For the text-containing cell, return its midpoint in (X, Y) coordinate format. 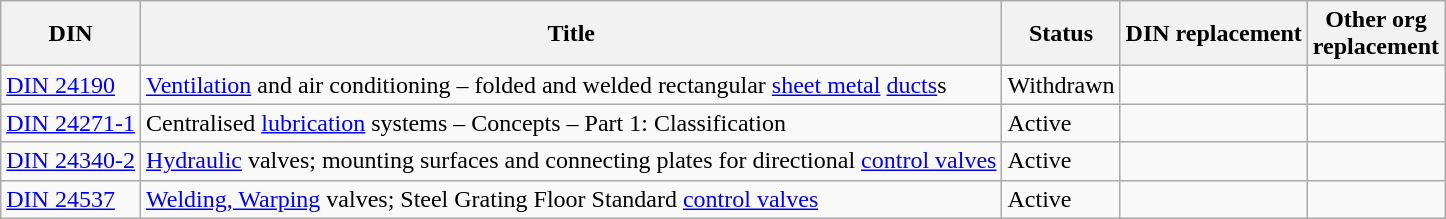
Centralised lubrication systems – Concepts – Part 1: Classification (570, 123)
Status (1061, 34)
Ventilation and air conditioning – folded and welded rectangular sheet metal ductss (570, 85)
DIN 24340-2 (71, 161)
Other orgreplacement (1376, 34)
DIN (71, 34)
Hydraulic valves; mounting surfaces and connecting plates for directional control valves (570, 161)
DIN 24271-1 (71, 123)
Withdrawn (1061, 85)
DIN 24537 (71, 199)
Welding, Warping valves; Steel Grating Floor Standard control valves (570, 199)
Title (570, 34)
DIN replacement (1214, 34)
DIN 24190 (71, 85)
